From the cell containing the given text, extract its center point as [x, y] coordinate. 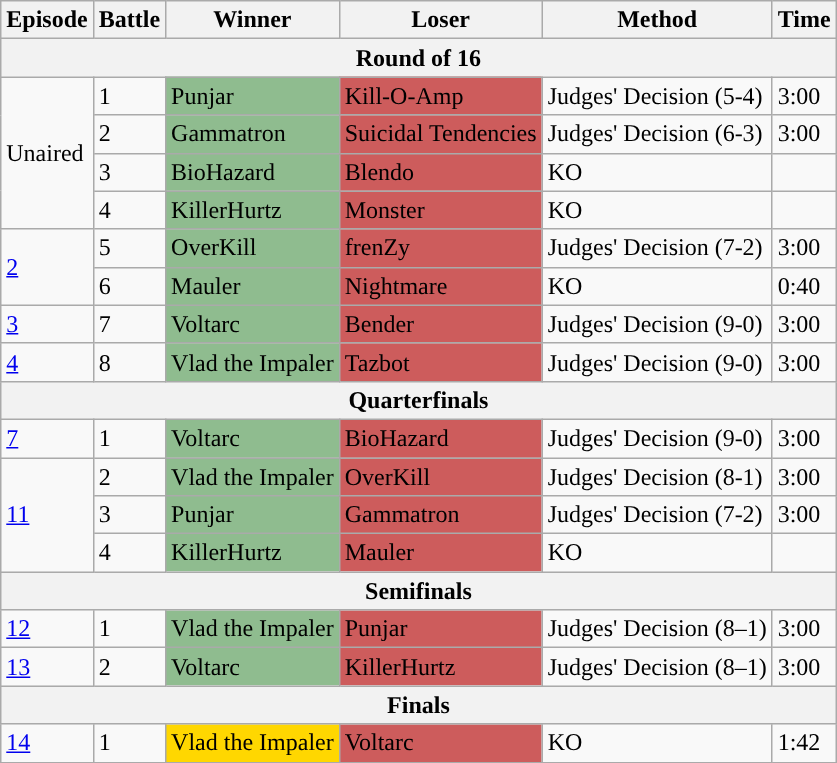
Method [657, 20]
Loser [440, 20]
Monster [440, 210]
Blendo [440, 172]
Kill-O-Amp [440, 96]
Semifinals [418, 591]
Time [804, 20]
Episode [47, 20]
11 [47, 515]
Round of 16 [418, 58]
Battle [129, 20]
Suicidal Tendencies [440, 134]
13 [47, 667]
Winner [253, 20]
frenZy [440, 248]
Quarterfinals [418, 400]
Judges' Decision (6-3) [657, 134]
12 [47, 629]
8 [129, 362]
5 [129, 248]
Bender [440, 324]
Judges' Decision (5-4) [657, 96]
Finals [418, 705]
Unaired [47, 153]
14 [47, 743]
6 [129, 286]
Tazbot [440, 362]
Nightmare [440, 286]
Judges' Decision (8-1) [657, 477]
0:40 [804, 286]
1:42 [804, 743]
